Scan for the cell matching the given text and deliver its (x, y) coordinate at center. 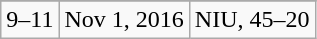
9–11 (30, 20)
NIU, 45–20 (252, 20)
Nov 1, 2016 (124, 20)
